Find where the given text appears and provide that cell's center as [X, Y] coordinate. 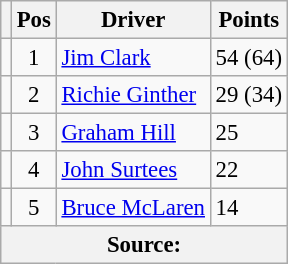
Driver [133, 20]
Points [248, 20]
25 [248, 133]
4 [34, 170]
Pos [34, 20]
Source: [144, 245]
22 [248, 170]
John Surtees [133, 170]
3 [34, 133]
14 [248, 208]
54 (64) [248, 58]
Richie Ginther [133, 95]
Graham Hill [133, 133]
Bruce McLaren [133, 208]
1 [34, 58]
2 [34, 95]
29 (34) [248, 95]
Jim Clark [133, 58]
5 [34, 208]
